From the cell containing the given text, extract its center point as (x, y) coordinate. 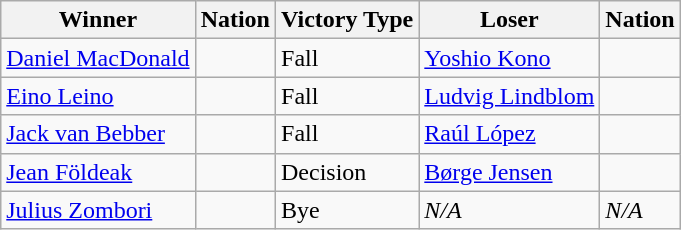
Jack van Bebber (98, 134)
Bye (348, 210)
Jean Földeak (98, 172)
Daniel MacDonald (98, 58)
Raúl López (510, 134)
Winner (98, 20)
Eino Leino (98, 96)
Yoshio Kono (510, 58)
Børge Jensen (510, 172)
Decision (348, 172)
Victory Type (348, 20)
Loser (510, 20)
Julius Zombori (98, 210)
Ludvig Lindblom (510, 96)
